Detect which cell encompasses the target text, then output its [X, Y] center coordinate. 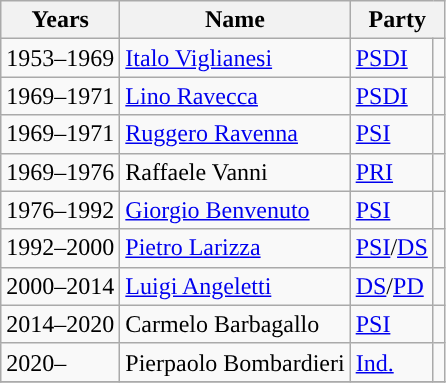
Carmelo Barbagallo [235, 324]
Ind. [392, 362]
DS/PD [392, 286]
Raffaele Vanni [235, 172]
1976–1992 [60, 210]
Name [235, 20]
2014–2020 [60, 324]
1992–2000 [60, 248]
Years [60, 20]
1953–1969 [60, 58]
Lino Ravecca [235, 96]
Italo Viglianesi [235, 58]
Party [397, 20]
1969–1976 [60, 172]
2000–2014 [60, 286]
PRI [392, 172]
2020– [60, 362]
PSI/DS [392, 248]
Ruggero Ravenna [235, 134]
Pierpaolo Bombardieri [235, 362]
Giorgio Benvenuto [235, 210]
Luigi Angeletti [235, 286]
Pietro Larizza [235, 248]
